Detect which cell encompasses the target text, then output its [X, Y] center coordinate. 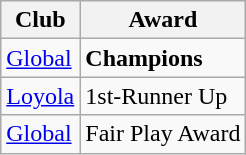
Club [40, 20]
Fair Play Award [163, 134]
Award [163, 20]
Champions [163, 58]
Loyola [40, 96]
1st-Runner Up [163, 96]
